From the cell containing the given text, extract its center point as (x, y) coordinate. 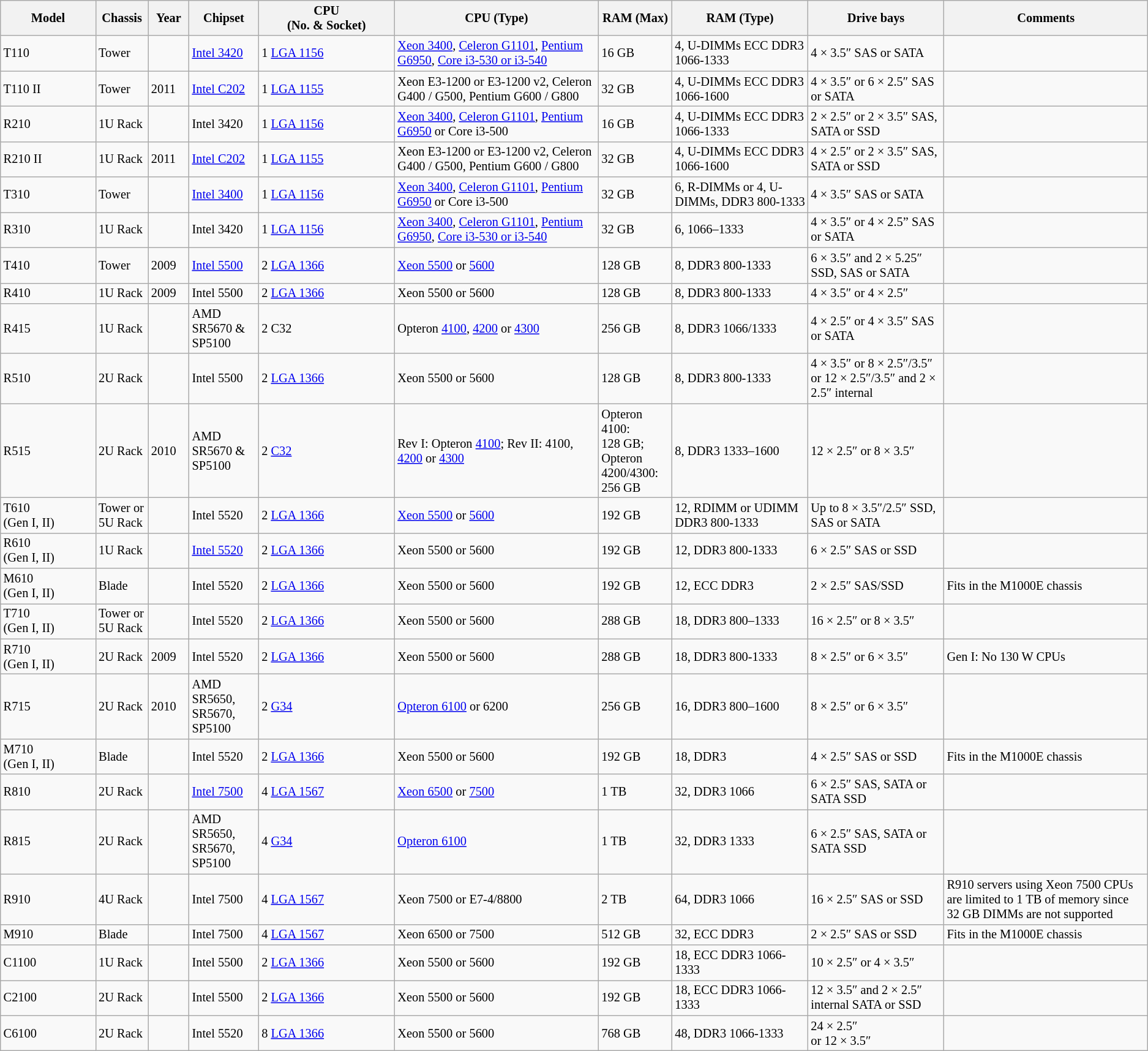
32, ECC DDR3 (740, 935)
Gen I: No 130 W CPUs (1046, 657)
2 × 2.5″ SAS/SSD (876, 586)
8, DDR3 1066/1333 (740, 328)
8, DDR3 1333–1600 (740, 451)
64, DDR3 1066 (740, 899)
4U Rack (122, 899)
18, DDR3 800-1333 (740, 657)
512 GB (636, 935)
18, DDR3 800–1333 (740, 621)
12 × 3.5″ and 2 × 2.5″ internal SATA or SSD (876, 998)
T410 (48, 265)
2 G34 (326, 706)
Drive bays (876, 18)
RAM (Max) (636, 18)
4 × 3.5″ or 8 × 2.5″/3.5″ or 12 × 2.5″/3.5″ and 2 × 2.5″ internal (876, 379)
T610 (Gen I, II) (48, 515)
Year (169, 18)
R815 (48, 842)
Chassis (122, 18)
M610 (Gen I, II) (48, 586)
CPU(No. & Socket) (326, 18)
2 × 2.5″ or 2 × 3.5″ SAS, SATA or SSD (876, 124)
R510 (48, 379)
C1100 (48, 962)
T110 II (48, 89)
Opteron 4100, 4200 or 4300 (496, 328)
Xeon 7500 or E7-4/8800 (496, 899)
6 × 2.5″ SAS or SSD (876, 551)
4 × 2.5″ SAS or SSD (876, 756)
4 G34 (326, 842)
4 × 3.5″ or 4 × 2.5″ (876, 293)
24 × 2.5″ or 12 × 3.5″ (876, 1033)
18, DDR3 (740, 756)
Opteron 6100 (496, 842)
768 GB (636, 1033)
6, 1066–1333 (740, 230)
2 TB (636, 899)
Model (48, 18)
R310 (48, 230)
4 × 3.5″ or 6 × 2.5″ SAS or SATA (876, 89)
R715 (48, 706)
6 × 3.5″ and 2 × 5.25″ SSD, SAS or SATA (876, 265)
4 × 3.5″ or 4 × 2.5” SAS or SATA (876, 230)
Up to 8 × 3.5″/2.5″ SSD, SAS or SATA (876, 515)
12, RDIMM or UDIMM DDR3 800-1333 (740, 515)
12 × 2.5″ or 8 × 3.5″ (876, 451)
16 × 2.5″ or 8 × 3.5″ (876, 621)
R210 II (48, 159)
R710 (Gen I, II) (48, 657)
T310 (48, 195)
4 × 2.5″ or 4 × 3.5″ SAS or SATA (876, 328)
Opteron 6100 or 6200 (496, 706)
48, DDR3 1066-1333 (740, 1033)
R910 servers using Xeon 7500 CPUs are limited to 1 TB of memory since 32 GB DIMMs are not supported (1046, 899)
R515 (48, 451)
6, R-DIMMs or 4, U-DIMMs, DDR3 800-1333 (740, 195)
32, DDR3 1333 (740, 842)
16 × 2.5″ SAS or SSD (876, 899)
CPU (Type) (496, 18)
12, DDR3 800-1333 (740, 551)
R910 (48, 899)
2 × 2.5″ SAS or SSD (876, 935)
32, DDR3 1066 (740, 792)
C6100 (48, 1033)
R415 (48, 328)
10 × 2.5″ or 4 × 3.5″ (876, 962)
R810 (48, 792)
16, DDR3 800–1600 (740, 706)
M710 (Gen I, II) (48, 756)
12, ECC DDR3 (740, 586)
8 LGA 1366 (326, 1033)
Rev I: Opteron 4100; Rev II: 4100, 4200 or 4300 (496, 451)
M910 (48, 935)
RAM (Type) (740, 18)
Comments (1046, 18)
R210 (48, 124)
T110 (48, 53)
C2100 (48, 998)
R610 (Gen I, II) (48, 551)
Intel 3400 (224, 195)
R410 (48, 293)
Chipset (224, 18)
T710 (Gen I, II) (48, 621)
Opteron 4100: 128 GB; Opteron 4200/4300: 256 GB (636, 451)
4 × 2.5″ or 2 × 3.5″ SAS, SATA or SSD (876, 159)
